Find where the given text appears and provide that cell's center as [X, Y] coordinate. 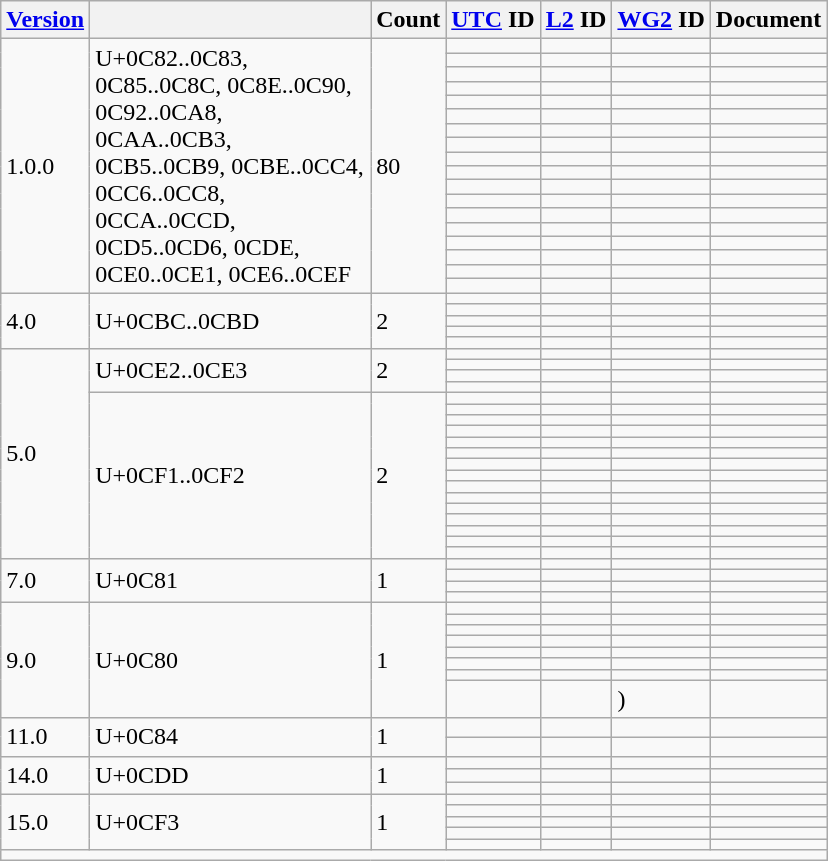
U+0CF3 [230, 822]
Version [46, 20]
U+0CBC..0CBD [230, 320]
11.0 [46, 737]
L2 ID [576, 20]
U+0CF1..0CF2 [230, 475]
Document [768, 20]
14.0 [46, 775]
U+0C84 [230, 737]
80 [408, 166]
U+0C81 [230, 580]
5.0 [46, 453]
UTC ID [493, 20]
1.0.0 [46, 166]
4.0 [46, 320]
Count [408, 20]
7.0 [46, 580]
WG2 ID [661, 20]
U+0CDD [230, 775]
9.0 [46, 661]
15.0 [46, 822]
U+0C80 [230, 661]
) [661, 699]
U+0CE2..0CE3 [230, 370]
